From the cell containing the given text, extract its center point as (X, Y) coordinate. 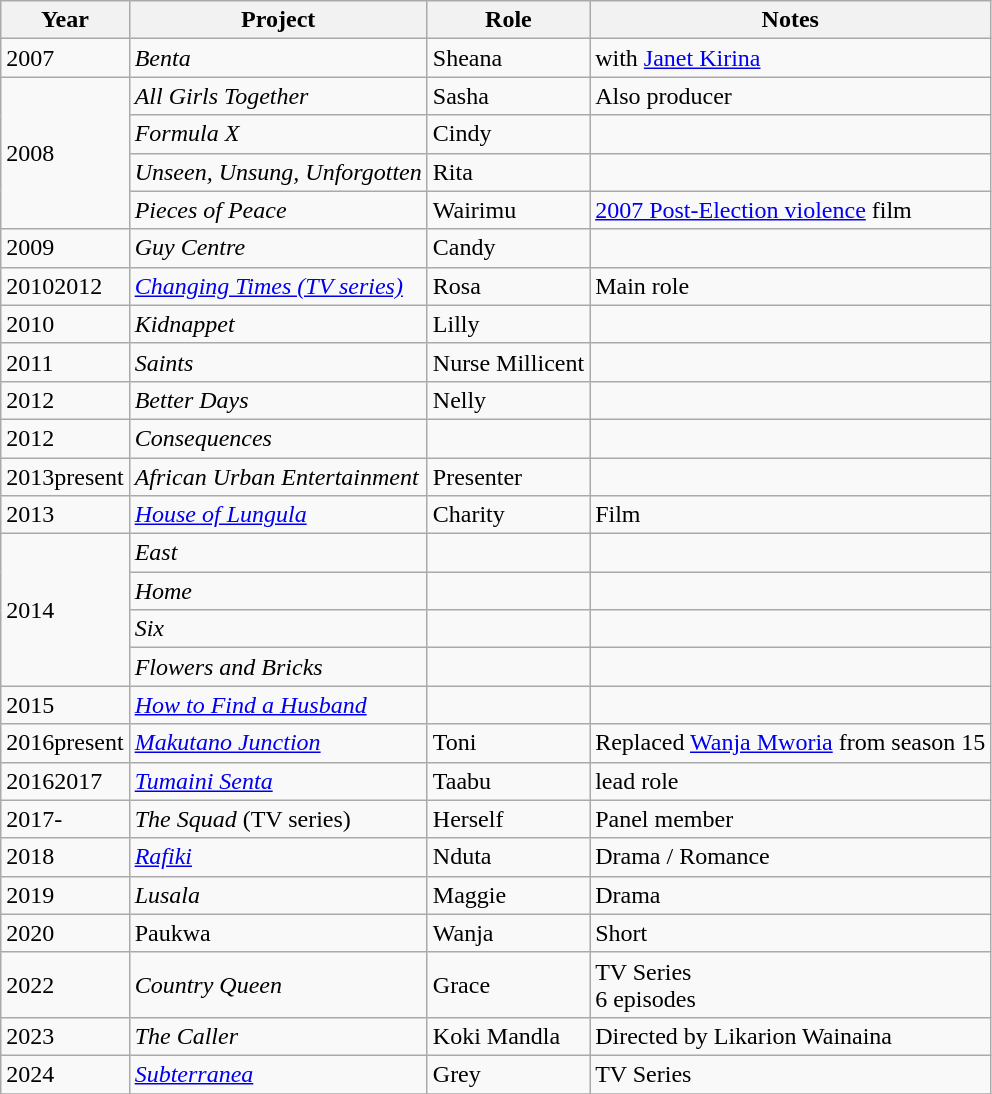
2014 (65, 610)
2009 (65, 248)
TV Series (790, 1074)
20102012 (65, 286)
House of Lungula (278, 515)
Wanja (508, 933)
Rita (508, 172)
Koki Mandla (508, 1036)
Grace (508, 984)
with Janet Kirina (790, 58)
Better Days (278, 400)
2013 (65, 515)
Role (508, 20)
How to Find a Husband (278, 705)
2024 (65, 1074)
Country Queen (278, 984)
2023 (65, 1036)
Paukwa (278, 933)
Wairimu (508, 210)
Notes (790, 20)
Consequences (278, 438)
Kidnappet (278, 324)
All Girls Together (278, 96)
Formula X (278, 134)
Nduta (508, 857)
Lusala (278, 895)
Tumaini Senta (278, 781)
Grey (508, 1074)
Short (790, 933)
East (278, 553)
2007 Post-Election violence film (790, 210)
Sasha (508, 96)
2020 (65, 933)
Charity (508, 515)
Cindy (508, 134)
African Urban Entertainment (278, 477)
2019 (65, 895)
Herself (508, 819)
Also producer (790, 96)
2010 (65, 324)
Nelly (508, 400)
2016present (65, 743)
Subterranea (278, 1074)
Presenter (508, 477)
Replaced Wanja Mworia from season 15 (790, 743)
Directed by Likarion Wainaina (790, 1036)
Lilly (508, 324)
Rafiki (278, 857)
Nurse Millicent (508, 362)
Sheana (508, 58)
Makutano Junction (278, 743)
Film (790, 515)
2011 (65, 362)
2018 (65, 857)
Changing Times (TV series) (278, 286)
2017- (65, 819)
Guy Centre (278, 248)
Flowers and Bricks (278, 667)
Six (278, 629)
Candy (508, 248)
The Caller (278, 1036)
20162017 (65, 781)
2008 (65, 153)
Drama / Romance (790, 857)
Pieces of Peace (278, 210)
Project (278, 20)
Home (278, 591)
Rosa (508, 286)
Unseen, Unsung, Unforgotten (278, 172)
Maggie (508, 895)
2015 (65, 705)
TV Series6 episodes (790, 984)
lead role (790, 781)
Taabu (508, 781)
Year (65, 20)
The Squad (TV series) (278, 819)
Drama (790, 895)
2007 (65, 58)
Saints (278, 362)
Panel member (790, 819)
Benta (278, 58)
Main role (790, 286)
2013present (65, 477)
Toni (508, 743)
2022 (65, 984)
